Scan for the cell matching the given text and deliver its [X, Y] coordinate at center. 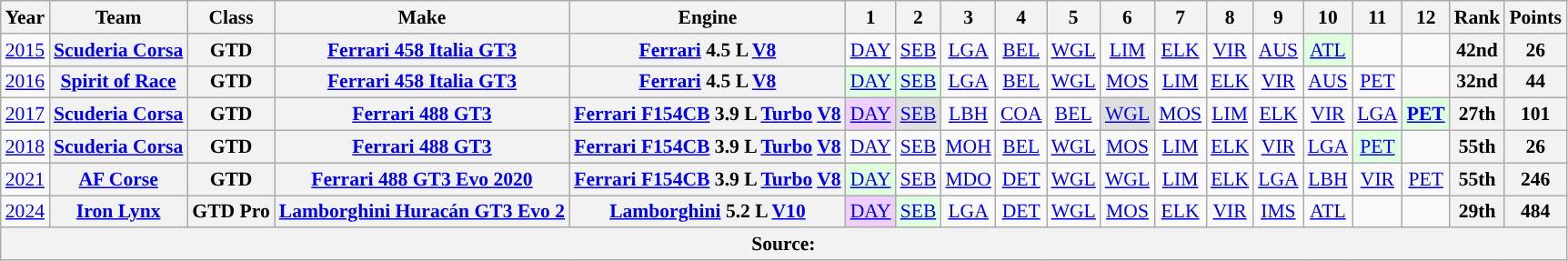
3 [968, 17]
2016 [25, 82]
Year [25, 17]
MOH [968, 147]
Lamborghini Huracán GT3 Evo 2 [422, 212]
9 [1278, 17]
Lamborghini 5.2 L V10 [708, 212]
5 [1073, 17]
44 [1535, 82]
1 [871, 17]
10 [1328, 17]
Source: [784, 245]
42nd [1477, 50]
Spirit of Race [118, 82]
Points [1535, 17]
Make [422, 17]
Engine [708, 17]
7 [1181, 17]
484 [1535, 212]
101 [1535, 115]
COA [1021, 115]
246 [1535, 179]
Ferrari 488 GT3 Evo 2020 [422, 179]
Class [231, 17]
2018 [25, 147]
GTD Pro [231, 212]
2024 [25, 212]
2015 [25, 50]
6 [1128, 17]
4 [1021, 17]
12 [1426, 17]
29th [1477, 212]
MDO [968, 179]
32nd [1477, 82]
2017 [25, 115]
27th [1477, 115]
2 [919, 17]
IMS [1278, 212]
8 [1230, 17]
Rank [1477, 17]
Iron Lynx [118, 212]
Team [118, 17]
2021 [25, 179]
AF Corse [118, 179]
11 [1377, 17]
